Identify which cell holds the provided text, then report its (X, Y) central coordinate. 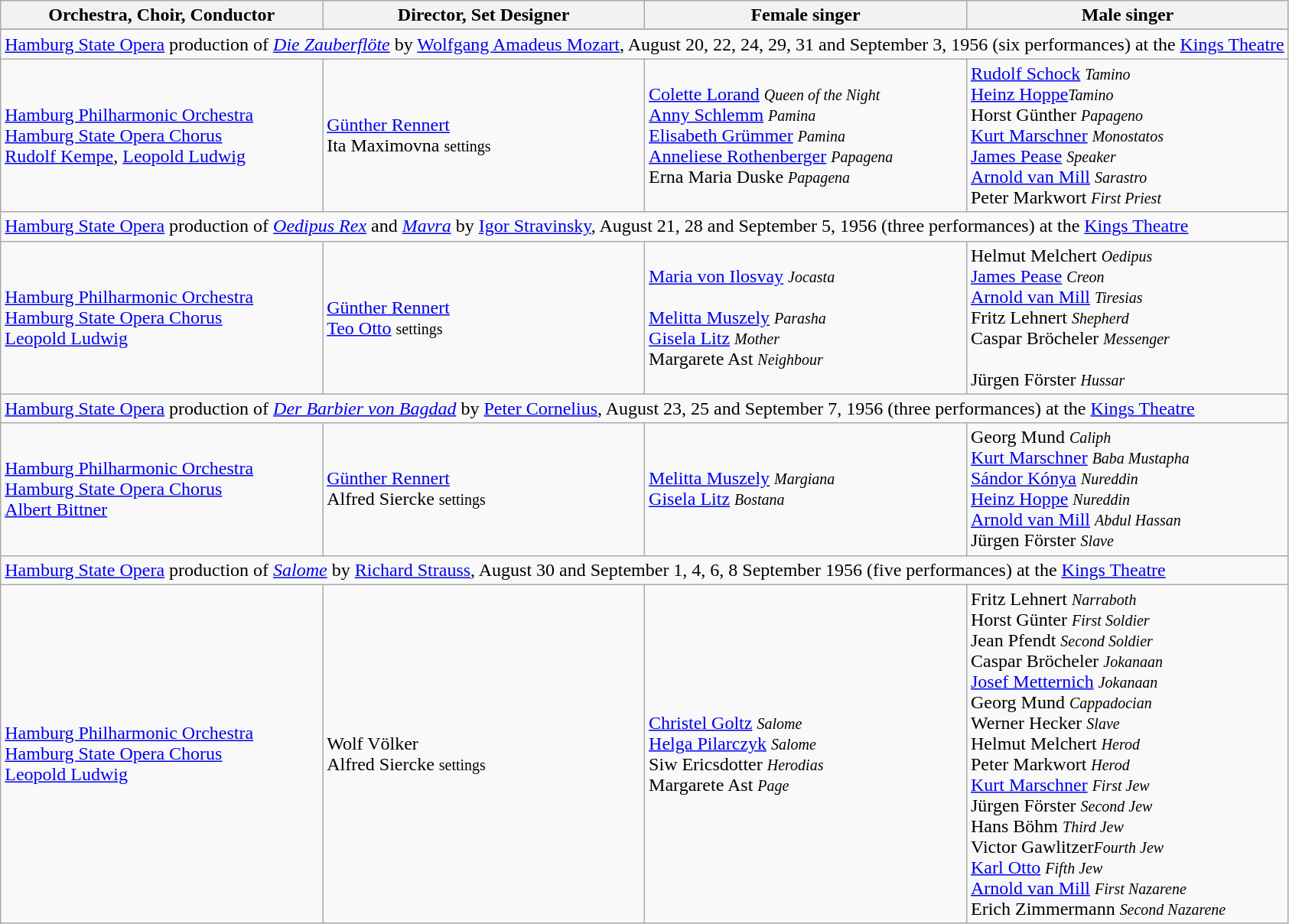
Günther RennertTeo Otto settings (483, 317)
Christel Goltz SalomeHelga Pilarczyk SalomeSiw Ericsdotter HerodiasMargarete Ast Page (806, 754)
Maria von Ilosvay JocastaMelitta Muszely ParashaGisela Litz MotherMargarete Ast Neighbour (806, 317)
Hamburg Philharmonic OrchestraHamburg State Opera ChorusAlbert Bittner (162, 490)
Günther RennertAlfred Siercke settings (483, 490)
Günther RennertIta Maximovna settings (483, 135)
Director, Set Designer (483, 15)
Helmut Melchert OedipusJames Pease CreonArnold van Mill TiresiasFritz Lehnert ShepherdCaspar Bröcheler MessengerJürgen Förster Hussar (1128, 317)
Wolf VölkerAlfred Siercke settings (483, 754)
Orchestra, Choir, Conductor (162, 15)
Female singer (806, 15)
Melitta Muszely MargianaGisela Litz Bostana (806, 490)
Male singer (1128, 15)
Colette Lorand Queen of the NightAnny Schlemm PaminaElisabeth Grümmer PaminaAnneliese Rothenberger PapagenaErna Maria Duske Papagena (806, 135)
Hamburg Philharmonic OrchestraHamburg State Opera ChorusRudolf Kempe, Leopold Ludwig (162, 135)
Georg Mund CaliphKurt Marschner Baba MustaphaSándor Kónya NureddinHeinz Hoppe NureddinArnold van Mill Abdul HassanJürgen Förster Slave (1128, 490)
